Scan for the cell matching the given text and deliver its (X, Y) coordinate at center. 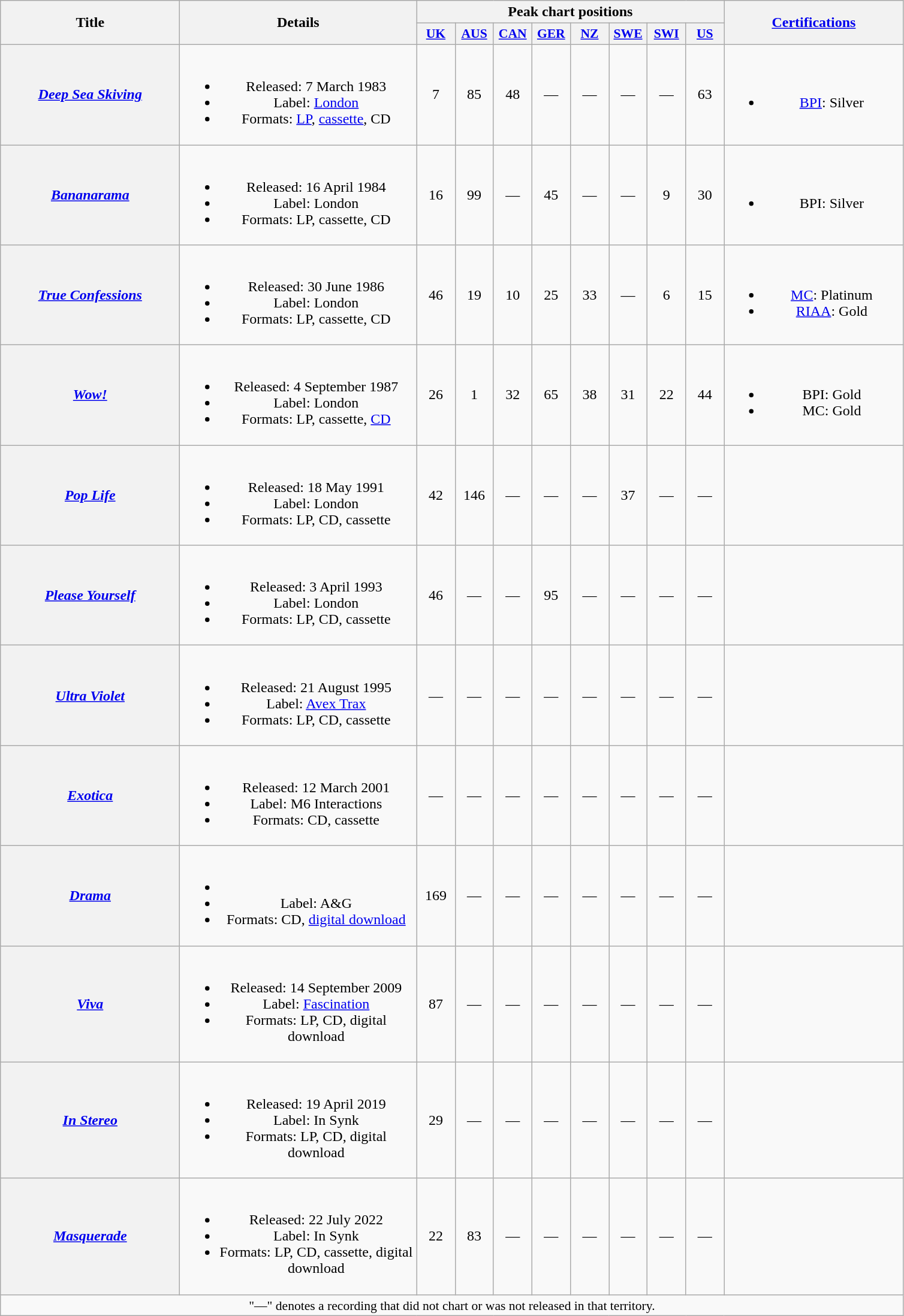
Viva (90, 1004)
SWI (667, 34)
Wow! (90, 396)
"—" denotes a recording that did not chart or was not released in that territory. (452, 1305)
Label: A&GFormats: CD, digital download (299, 895)
95 (551, 596)
1 (474, 396)
Drama (90, 895)
MC: PlatinumRIAA: Gold (814, 295)
GER (551, 34)
NZ (589, 34)
Released: 30 June 1986Label: LondonFormats: LP, cassette, CD (299, 295)
Released: 14 September 2009Label: FascinationFormats: LP, CD, digital download (299, 1004)
30 (705, 195)
32 (513, 396)
10 (513, 295)
Released: 21 August 1995Label: Avex TraxFormats: LP, CD, cassette (299, 695)
Released: 12 March 2001Label: M6 InteractionsFormats: CD, cassette (299, 796)
Pop Life (90, 495)
7 (436, 95)
Released: 19 April 2019Label: In SynkFormats: LP, CD, digital download (299, 1120)
19 (474, 295)
BPI: GoldMC: Gold (814, 396)
SWE (628, 34)
Ultra Violet (90, 695)
33 (589, 295)
Released: 18 May 1991Label: LondonFormats: LP, CD, cassette (299, 495)
45 (551, 195)
Released: 16 April 1984Label: LondonFormats: LP, cassette, CD (299, 195)
Peak chart positions (571, 12)
Bananarama (90, 195)
169 (436, 895)
87 (436, 1004)
38 (589, 396)
Exotica (90, 796)
Released: 4 September 1987Label: LondonFormats: LP, cassette, CD (299, 396)
15 (705, 295)
True Confessions (90, 295)
Title (90, 23)
85 (474, 95)
25 (551, 295)
63 (705, 95)
37 (628, 495)
In Stereo (90, 1120)
16 (436, 195)
65 (551, 396)
Released: 7 March 1983Label: LondonFormats: LP, cassette, CD (299, 95)
Please Yourself (90, 596)
AUS (474, 34)
31 (628, 396)
Certifications (814, 23)
CAN (513, 34)
Details (299, 23)
US (705, 34)
6 (667, 295)
42 (436, 495)
29 (436, 1120)
Masquerade (90, 1236)
Released: 22 July 2022Label: In SynkFormats: LP, CD, cassette, digital download (299, 1236)
146 (474, 495)
Released: 3 April 1993Label: LondonFormats: LP, CD, cassette (299, 596)
48 (513, 95)
26 (436, 396)
99 (474, 195)
9 (667, 195)
44 (705, 396)
UK (436, 34)
83 (474, 1236)
Deep Sea Skiving (90, 95)
